Return [x, y] of the center of cell containing provided text 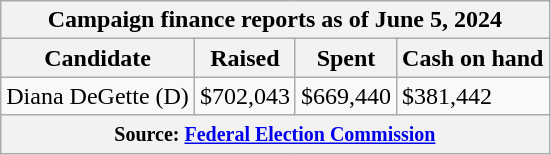
Candidate [98, 58]
Spent [346, 58]
Cash on hand [473, 58]
Campaign finance reports as of June 5, 2024 [275, 20]
$669,440 [346, 96]
$702,043 [244, 96]
Diana DeGette (D) [98, 96]
Source: Federal Election Commission [275, 134]
$381,442 [473, 96]
Raised [244, 58]
